For the text-containing cell, return its midpoint in (X, Y) coordinate format. 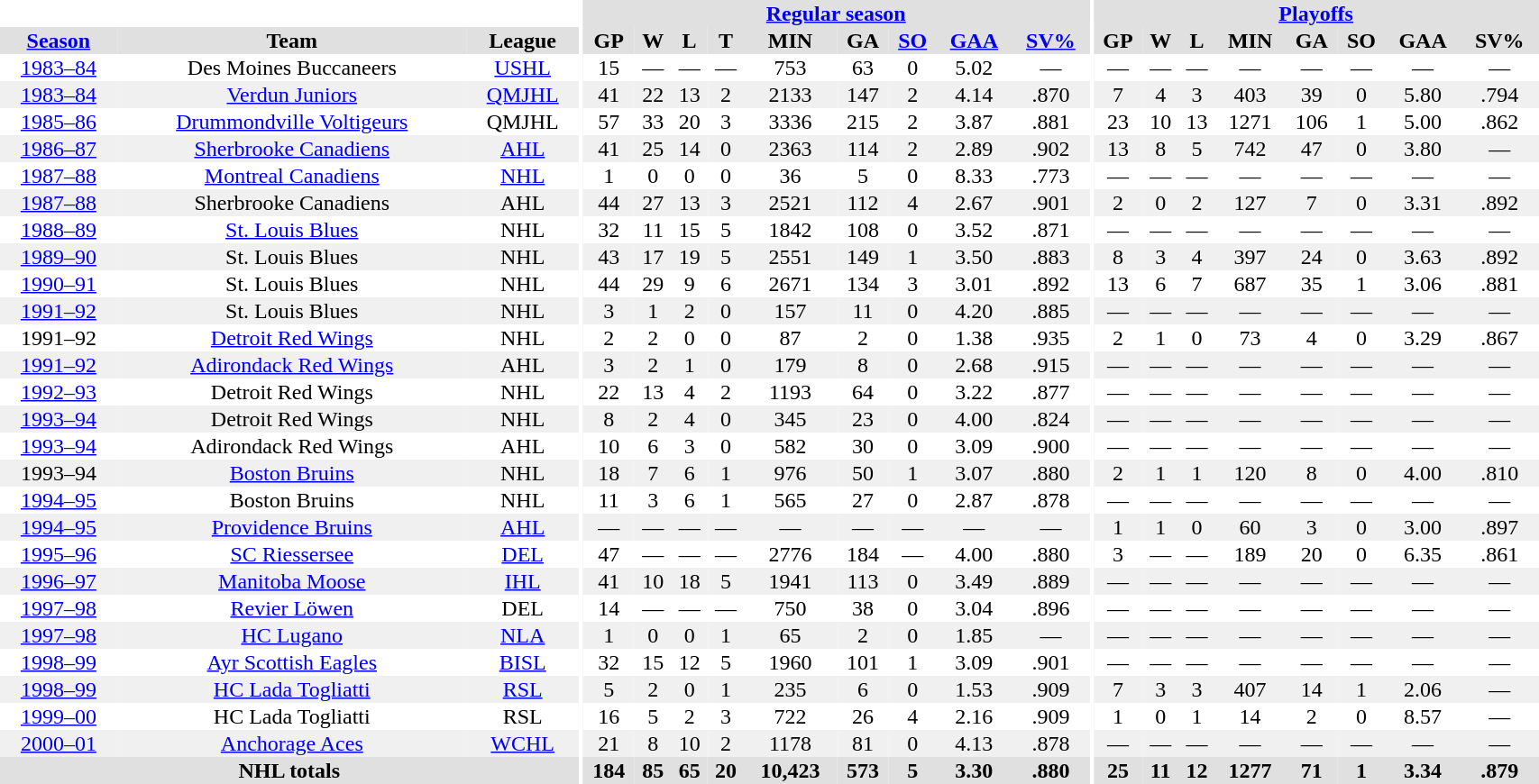
1941 (790, 581)
3.29 (1423, 338)
USHL (523, 68)
9 (689, 284)
2.87 (974, 500)
1988–89 (59, 230)
Drummondville Voltigeurs (292, 122)
29 (653, 284)
753 (790, 68)
134 (863, 284)
108 (863, 230)
120 (1250, 473)
3336 (790, 122)
3.49 (974, 581)
Montreal Canadiens (292, 176)
SC Riessersee (292, 554)
League (523, 41)
.889 (1050, 581)
Verdun Juniors (292, 95)
1.85 (974, 635)
5.00 (1423, 122)
81 (863, 743)
8.33 (974, 176)
1992–93 (59, 392)
1995–96 (59, 554)
397 (1250, 257)
2.16 (974, 716)
43 (609, 257)
Providence Bruins (292, 527)
.896 (1050, 608)
10,423 (790, 770)
113 (863, 581)
2.68 (974, 365)
5.80 (1423, 95)
39 (1312, 95)
.883 (1050, 257)
38 (863, 608)
57 (609, 122)
.871 (1050, 230)
24 (1312, 257)
1271 (1250, 122)
582 (790, 446)
85 (653, 770)
64 (863, 392)
1985–86 (59, 122)
3.52 (974, 230)
1277 (1250, 770)
.935 (1050, 338)
750 (790, 608)
189 (1250, 554)
71 (1312, 770)
1989–90 (59, 257)
36 (790, 176)
.861 (1499, 554)
.794 (1499, 95)
60 (1250, 527)
Regular season (836, 14)
2.67 (974, 203)
3.01 (974, 284)
.862 (1499, 122)
687 (1250, 284)
Team (292, 41)
.897 (1499, 527)
2776 (790, 554)
50 (863, 473)
Manitoba Moose (292, 581)
403 (1250, 95)
WCHL (523, 743)
407 (1250, 689)
565 (790, 500)
976 (790, 473)
1986–87 (59, 149)
573 (863, 770)
101 (863, 662)
17 (653, 257)
3.07 (974, 473)
742 (1250, 149)
1.38 (974, 338)
.902 (1050, 149)
Des Moines Buccaneers (292, 68)
35 (1312, 284)
73 (1250, 338)
.773 (1050, 176)
3.04 (974, 608)
HC Lugano (292, 635)
63 (863, 68)
2133 (790, 95)
1960 (790, 662)
1999–00 (59, 716)
Anchorage Aces (292, 743)
3.31 (1423, 203)
6.35 (1423, 554)
3.87 (974, 122)
.877 (1050, 392)
127 (1250, 203)
NLA (523, 635)
16 (609, 716)
Playoffs (1316, 14)
147 (863, 95)
19 (689, 257)
3.06 (1423, 284)
87 (790, 338)
3.63 (1423, 257)
8.57 (1423, 716)
Revier Löwen (292, 608)
2671 (790, 284)
.900 (1050, 446)
345 (790, 419)
3.34 (1423, 770)
.885 (1050, 311)
235 (790, 689)
157 (790, 311)
2363 (790, 149)
3.22 (974, 392)
.867 (1499, 338)
BISL (523, 662)
179 (790, 365)
2.06 (1423, 689)
.810 (1499, 473)
3.80 (1423, 149)
112 (863, 203)
T (726, 41)
3.00 (1423, 527)
IHL (523, 581)
149 (863, 257)
1996–97 (59, 581)
1842 (790, 230)
4.20 (974, 311)
1178 (790, 743)
Ayr Scottish Eagles (292, 662)
1193 (790, 392)
1990–91 (59, 284)
.915 (1050, 365)
NHL totals (289, 770)
3.50 (974, 257)
.824 (1050, 419)
3.30 (974, 770)
Season (59, 41)
722 (790, 716)
.879 (1499, 770)
2000–01 (59, 743)
4.13 (974, 743)
215 (863, 122)
30 (863, 446)
.870 (1050, 95)
1.53 (974, 689)
114 (863, 149)
2551 (790, 257)
26 (863, 716)
4.14 (974, 95)
33 (653, 122)
5.02 (974, 68)
106 (1312, 122)
2521 (790, 203)
2.89 (974, 149)
21 (609, 743)
